From the cell containing the given text, extract its center point as (x, y) coordinate. 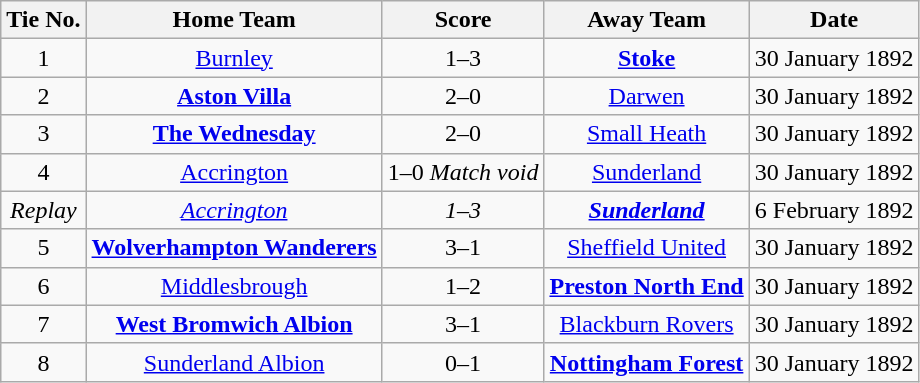
Date (834, 20)
1–0 Match void (463, 172)
Stoke (646, 58)
Tie No. (44, 20)
Aston Villa (234, 96)
2 (44, 96)
1 (44, 58)
Darwen (646, 96)
5 (44, 248)
6 February 1892 (834, 210)
8 (44, 362)
Burnley (234, 58)
6 (44, 286)
4 (44, 172)
Wolverhampton Wanderers (234, 248)
3 (44, 134)
Score (463, 20)
West Bromwich Albion (234, 324)
Away Team (646, 20)
7 (44, 324)
0–1 (463, 362)
The Wednesday (234, 134)
Sunderland Albion (234, 362)
Nottingham Forest (646, 362)
Small Heath (646, 134)
Middlesbrough (234, 286)
Blackburn Rovers (646, 324)
Sheffield United (646, 248)
Home Team (234, 20)
Replay (44, 210)
1–2 (463, 286)
Preston North End (646, 286)
